Locate the cell with the specified text and output its [x, y] center coordinate. 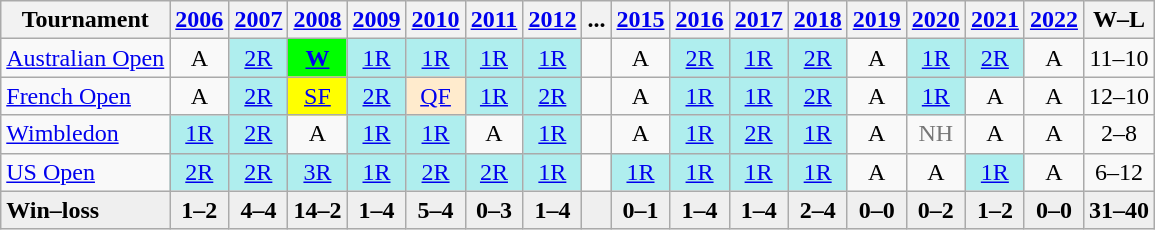
2020 [936, 20]
2022 [1054, 20]
2021 [994, 20]
2018 [818, 20]
Wimbledon [86, 134]
5–4 [436, 210]
... [596, 20]
2019 [876, 20]
QF [436, 96]
Australian Open [86, 58]
NH [936, 134]
2006 [200, 20]
W–L [1118, 20]
3R [318, 172]
2–4 [818, 210]
2–8 [1118, 134]
2015 [640, 20]
2007 [258, 20]
French Open [86, 96]
W [318, 58]
US Open [86, 172]
SF [318, 96]
0–1 [640, 210]
14–2 [318, 210]
12–10 [1118, 96]
2011 [494, 20]
4–4 [258, 210]
11–10 [1118, 58]
2010 [436, 20]
0–3 [494, 210]
0–2 [936, 210]
Tournament [86, 20]
Win–loss [86, 210]
2016 [700, 20]
2008 [318, 20]
31–40 [1118, 210]
2009 [376, 20]
2012 [552, 20]
2017 [758, 20]
6–12 [1118, 172]
